Scan for the cell matching the given text and deliver its [x, y] coordinate at center. 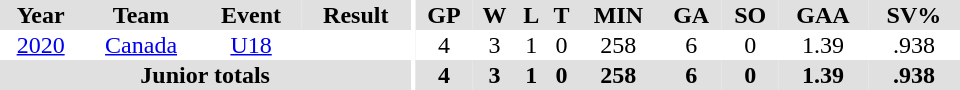
SO [750, 15]
Event [251, 15]
2020 [40, 45]
SV% [914, 15]
L [531, 15]
Canada [141, 45]
GAA [823, 15]
Junior totals [205, 75]
U18 [251, 45]
Result [356, 15]
GP [444, 15]
MIN [618, 15]
GA [691, 15]
W [494, 15]
Year [40, 15]
Team [141, 15]
T [561, 15]
